Return [X, Y] of the center of cell containing provided text 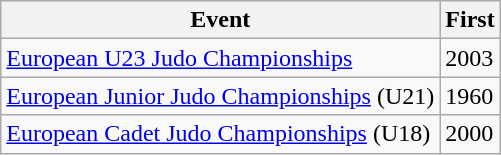
1960 [470, 96]
Event [220, 20]
European Cadet Judo Championships (U18) [220, 134]
European U23 Judo Championships [220, 58]
First [470, 20]
European Junior Judo Championships (U21) [220, 96]
2003 [470, 58]
2000 [470, 134]
